Capture the cell that displays the provided text and extract its (x, y) central coordinate. 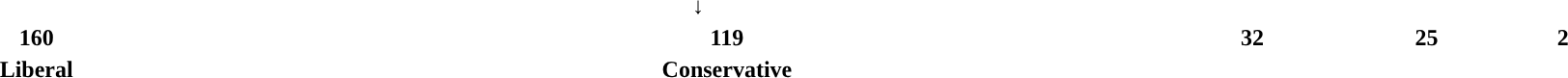
119 (726, 38)
25 (1427, 38)
32 (1251, 38)
